Output the [X, Y] coordinate of the center of the cell containing the given text.  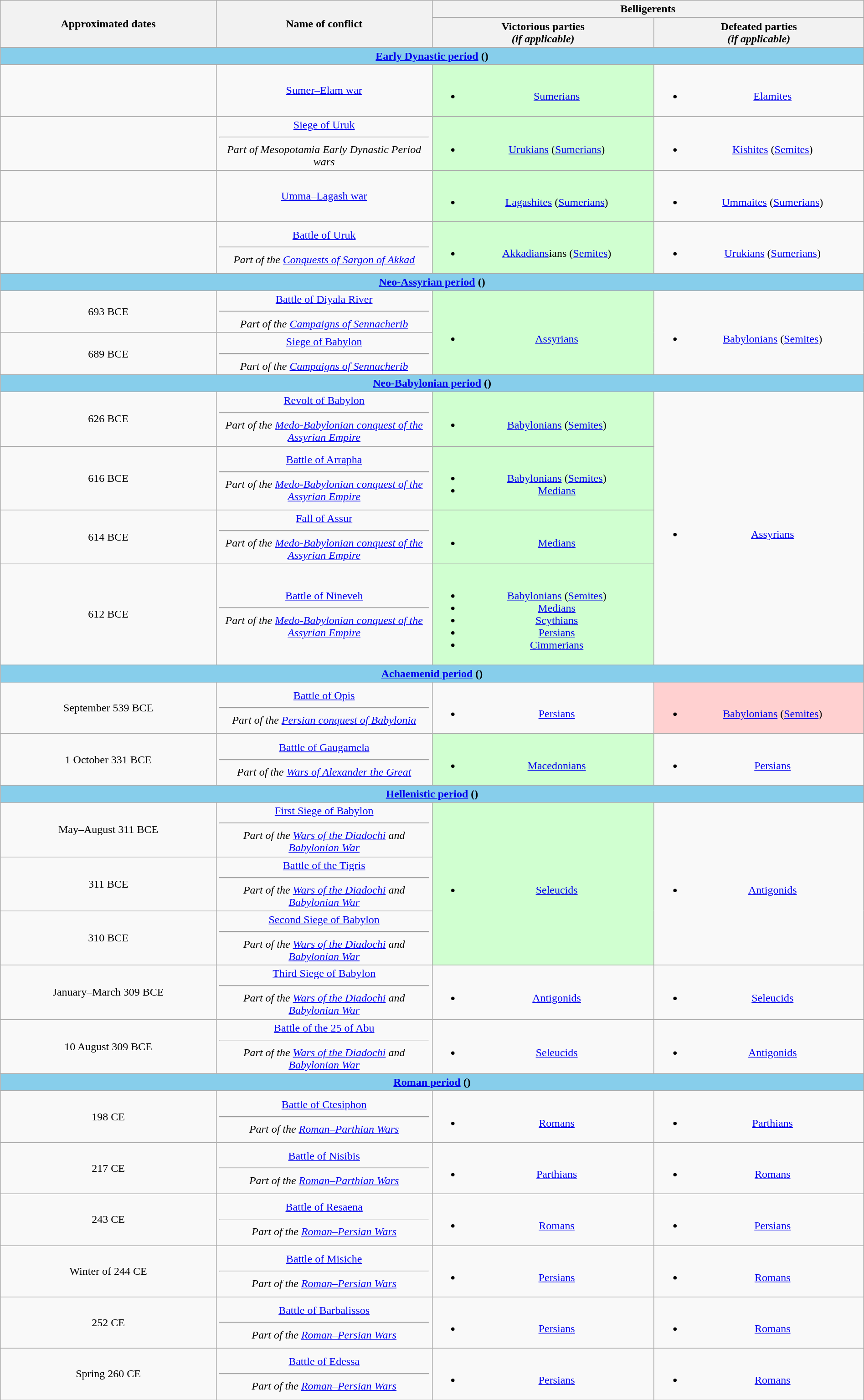
Sumerians [543, 90]
Kishites (Semites) [759, 143]
Early Dynastic period () [432, 56]
September 539 BCE [108, 708]
Roman period () [432, 1082]
311 BCE [108, 884]
Macedonians [543, 760]
Battle of EdessaPart of the Roman–Persian Wars [324, 1374]
Winter of 244 CE [108, 1271]
Battle of UrukPart of the Conquests of Sargon of Akkad [324, 248]
Ummaites (Sumerians) [759, 196]
217 CE [108, 1168]
Medians [543, 537]
Battle of GaugamelaPart of the Wars of Alexander the Great [324, 760]
616 BCE [108, 478]
Victorious parties(if applicable) [543, 33]
Siege of BabylonPart of the Campaigns of Sennacherib [324, 353]
Fall of AssurPart of the Medo-Babylonian conquest of the Assyrian Empire [324, 537]
Neo-Babylonian period () [432, 383]
Battle of NisibisPart of the Roman–Parthian Wars [324, 1168]
Battle of CtesiphonPart of the Roman–Parthian Wars [324, 1117]
626 BCE [108, 419]
310 BCE [108, 938]
Siege of UrukPart of Mesopotamia Early Dynastic Period wars [324, 143]
Hellenistic period () [432, 794]
Revolt of BabylonPart of the Medo-Babylonian conquest of the Assyrian Empire [324, 419]
Sumer–Elam war [324, 90]
Babylonians (Semites)Medians [543, 478]
693 BCE [108, 312]
Battle of OpisPart of the Persian conquest of Babylonia [324, 708]
Battle of BarbalissosPart of the Roman–Persian Wars [324, 1323]
Lagashites (Sumerians) [543, 196]
Spring 260 CE [108, 1374]
252 CE [108, 1323]
Belligerents [648, 9]
Battle of MisichePart of the Roman–Persian Wars [324, 1271]
Umma–Lagash war [324, 196]
1 October 331 BCE [108, 760]
Battle of ArraphaPart of the Medo-Babylonian conquest of the Assyrian Empire [324, 478]
Battle of ResaenaPart of the Roman–Persian Wars [324, 1220]
Third Siege of BabylonPart of the Wars of the Diadochi and Babylonian War [324, 992]
Battle of NinevehPart of the Medo-Babylonian conquest of the Assyrian Empire [324, 615]
Battle of Diyala RiverPart of the Campaigns of Sennacherib [324, 312]
January–March 309 BCE [108, 992]
May–August 311 BCE [108, 830]
First Siege of BabylonPart of the Wars of the Diadochi and Babylonian War [324, 830]
Neo-Assyrian period () [432, 282]
Defeated parties(if applicable) [759, 33]
614 BCE [108, 537]
198 CE [108, 1117]
612 BCE [108, 615]
689 BCE [108, 353]
Elamites [759, 90]
Achaemenid period () [432, 674]
10 August 309 BCE [108, 1047]
Babylonians (Semites)MediansScythiansPersiansCimmerians [543, 615]
Name of conflict [324, 24]
243 CE [108, 1220]
Battle of the TigrisPart of the Wars of the Diadochi and Babylonian War [324, 884]
Approximated dates [108, 24]
Battle of the 25 of AbuPart of the Wars of the Diadochi and Babylonian War [324, 1047]
Akkadiansians (Semites) [543, 248]
Second Siege of BabylonPart of the Wars of the Diadochi and Babylonian War [324, 938]
